Determine the (X, Y) coordinate at the center of the cell enclosing the given text.  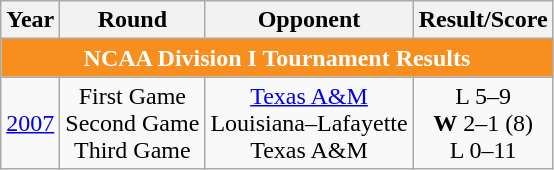
Year (30, 20)
NCAA Division I Tournament Results (277, 58)
First GameSecond GameThird Game (132, 123)
Opponent (309, 20)
2007 (30, 123)
Result/Score (483, 20)
L 5–9W 2–1 (8) L 0–11 (483, 123)
Round (132, 20)
Texas A&MLouisiana–LafayetteTexas A&M (309, 123)
